For the text-containing cell, return its midpoint in [X, Y] coordinate format. 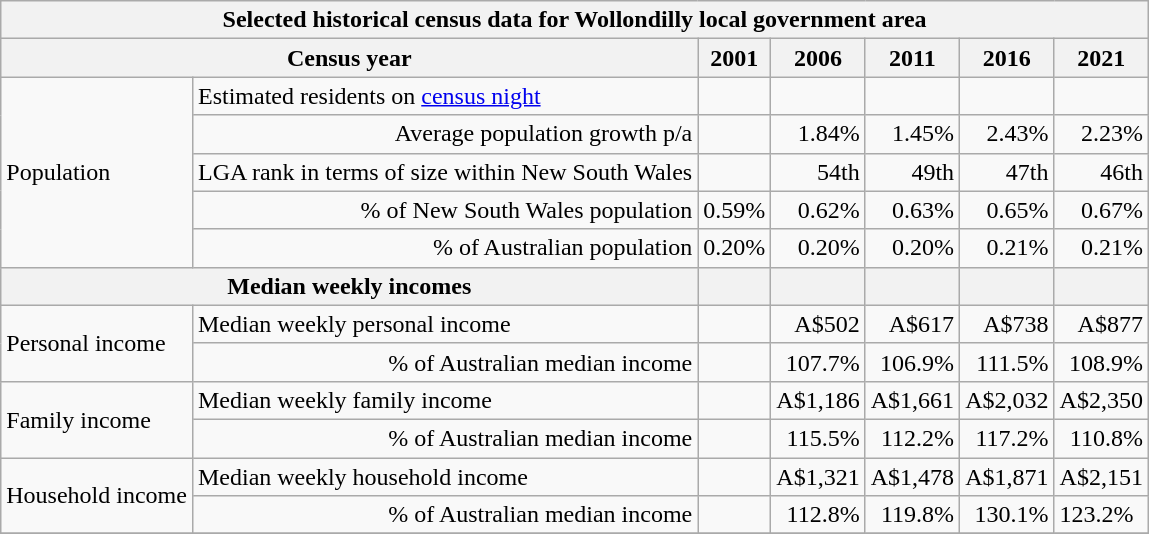
2006 [818, 58]
Household income [97, 496]
112.2% [912, 438]
2.23% [1101, 134]
115.5% [818, 438]
A$1,478 [912, 477]
119.8% [912, 515]
A$877 [1101, 324]
54th [818, 172]
Family income [97, 419]
108.9% [1101, 362]
Median weekly incomes [350, 286]
2.43% [1007, 134]
2021 [1101, 58]
Census year [350, 58]
107.7% [818, 362]
A$1,661 [912, 400]
46th [1101, 172]
130.1% [1007, 515]
Population [97, 172]
0.67% [1101, 210]
Median weekly family income [444, 400]
110.8% [1101, 438]
A$738 [1007, 324]
0.62% [818, 210]
1.84% [818, 134]
A$502 [818, 324]
Estimated residents on census night [444, 96]
Selected historical census data for Wollondilly local government area [575, 20]
Median weekly personal income [444, 324]
1.45% [912, 134]
A$1,871 [1007, 477]
% of Australian population [444, 248]
A$2,151 [1101, 477]
Average population growth p/a [444, 134]
106.9% [912, 362]
0.63% [912, 210]
LGA rank in terms of size within New South Wales [444, 172]
47th [1007, 172]
123.2% [1101, 515]
112.8% [818, 515]
49th [912, 172]
111.5% [1007, 362]
2016 [1007, 58]
A$1,186 [818, 400]
0.59% [734, 210]
% of New South Wales population [444, 210]
Personal income [97, 343]
2011 [912, 58]
Median weekly household income [444, 477]
A$617 [912, 324]
117.2% [1007, 438]
A$1,321 [818, 477]
2001 [734, 58]
A$2,350 [1101, 400]
A$2,032 [1007, 400]
0.65% [1007, 210]
